Return [X, Y] of the center of cell containing provided text 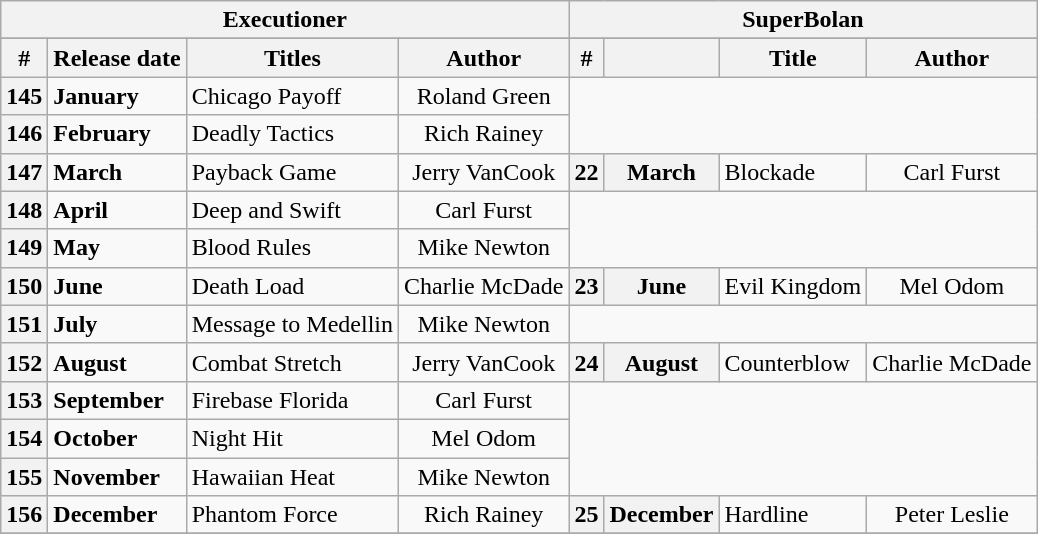
148 [24, 210]
April [117, 210]
July [117, 324]
150 [24, 286]
Evil Kingdom [793, 286]
Deep and Swift [292, 210]
Blood Rules [292, 248]
Hardline [793, 515]
Deadly Tactics [292, 134]
Executioner [285, 20]
Blockade [793, 172]
152 [24, 362]
Combat Stretch [292, 362]
September [117, 400]
155 [24, 477]
Peter Leslie [952, 515]
SuperBolan [803, 20]
Firebase Florida [292, 400]
147 [24, 172]
146 [24, 134]
Night Hit [292, 438]
153 [24, 400]
November [117, 477]
156 [24, 515]
Message to Medellin [292, 324]
Roland Green [484, 96]
Hawaiian Heat [292, 477]
January [117, 96]
Release date [117, 58]
151 [24, 324]
Death Load [292, 286]
154 [24, 438]
February [117, 134]
145 [24, 96]
Title [793, 58]
Phantom Force [292, 515]
May [117, 248]
Counterblow [793, 362]
149 [24, 248]
23 [586, 286]
22 [586, 172]
Titles [292, 58]
25 [586, 515]
24 [586, 362]
Chicago Payoff [292, 96]
Payback Game [292, 172]
October [117, 438]
